Pinpoint the cell where the given text exists, returning its (X, Y) midpoint coordinate. 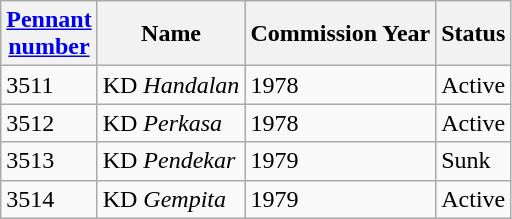
KD Pendekar (171, 161)
3513 (49, 161)
Sunk (474, 161)
Commission Year (340, 34)
3511 (49, 85)
Name (171, 34)
Status (474, 34)
KD Gempita (171, 199)
Pennantnumber (49, 34)
KD Handalan (171, 85)
3514 (49, 199)
KD Perkasa (171, 123)
3512 (49, 123)
